Return the [X, Y] coordinate for the center point of the cell that contains the specified text.  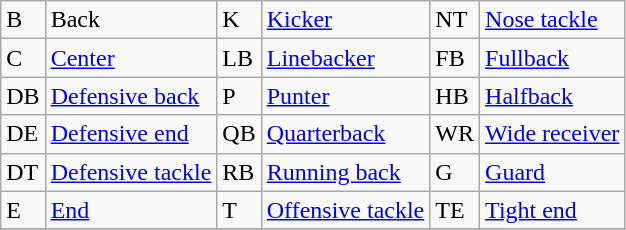
B [23, 20]
Kicker [346, 20]
HB [455, 96]
Back [131, 20]
T [239, 210]
QB [239, 134]
WR [455, 134]
TE [455, 210]
Defensive back [131, 96]
Linebacker [346, 58]
Defensive tackle [131, 172]
Tight end [552, 210]
Offensive tackle [346, 210]
E [23, 210]
C [23, 58]
Center [131, 58]
K [239, 20]
Wide receiver [552, 134]
LB [239, 58]
Halfback [552, 96]
P [239, 96]
Defensive end [131, 134]
G [455, 172]
DB [23, 96]
DE [23, 134]
Guard [552, 172]
Punter [346, 96]
Running back [346, 172]
DT [23, 172]
Fullback [552, 58]
End [131, 210]
NT [455, 20]
Nose tackle [552, 20]
Quarterback [346, 134]
FB [455, 58]
RB [239, 172]
